For the text-containing cell, return its midpoint in [X, Y] coordinate format. 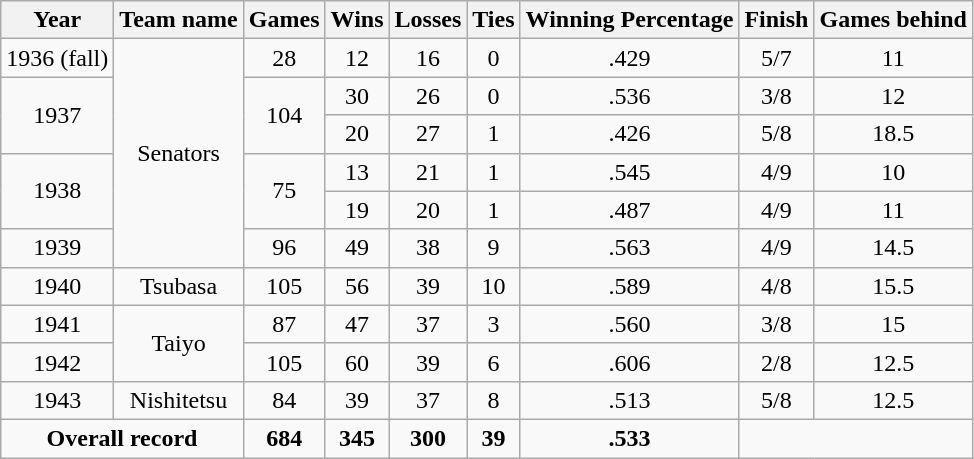
Taiyo [179, 343]
.533 [630, 438]
Tsubasa [179, 286]
Games behind [893, 20]
87 [284, 324]
Year [58, 20]
56 [357, 286]
Overall record [122, 438]
1940 [58, 286]
Games [284, 20]
4/8 [776, 286]
38 [428, 248]
345 [357, 438]
15 [893, 324]
75 [284, 191]
.606 [630, 362]
84 [284, 400]
9 [494, 248]
5/7 [776, 58]
.545 [630, 172]
.563 [630, 248]
16 [428, 58]
6 [494, 362]
104 [284, 115]
Losses [428, 20]
15.5 [893, 286]
1939 [58, 248]
28 [284, 58]
Ties [494, 20]
21 [428, 172]
Winning Percentage [630, 20]
.429 [630, 58]
49 [357, 248]
Wins [357, 20]
30 [357, 96]
13 [357, 172]
14.5 [893, 248]
1938 [58, 191]
.487 [630, 210]
684 [284, 438]
Finish [776, 20]
27 [428, 134]
47 [357, 324]
Senators [179, 153]
.560 [630, 324]
300 [428, 438]
2/8 [776, 362]
26 [428, 96]
60 [357, 362]
96 [284, 248]
1943 [58, 400]
1936 (fall) [58, 58]
1942 [58, 362]
3 [494, 324]
.589 [630, 286]
.426 [630, 134]
1937 [58, 115]
.513 [630, 400]
Team name [179, 20]
19 [357, 210]
18.5 [893, 134]
.536 [630, 96]
8 [494, 400]
Nishitetsu [179, 400]
1941 [58, 324]
